Return [X, Y] of the center of cell containing provided text 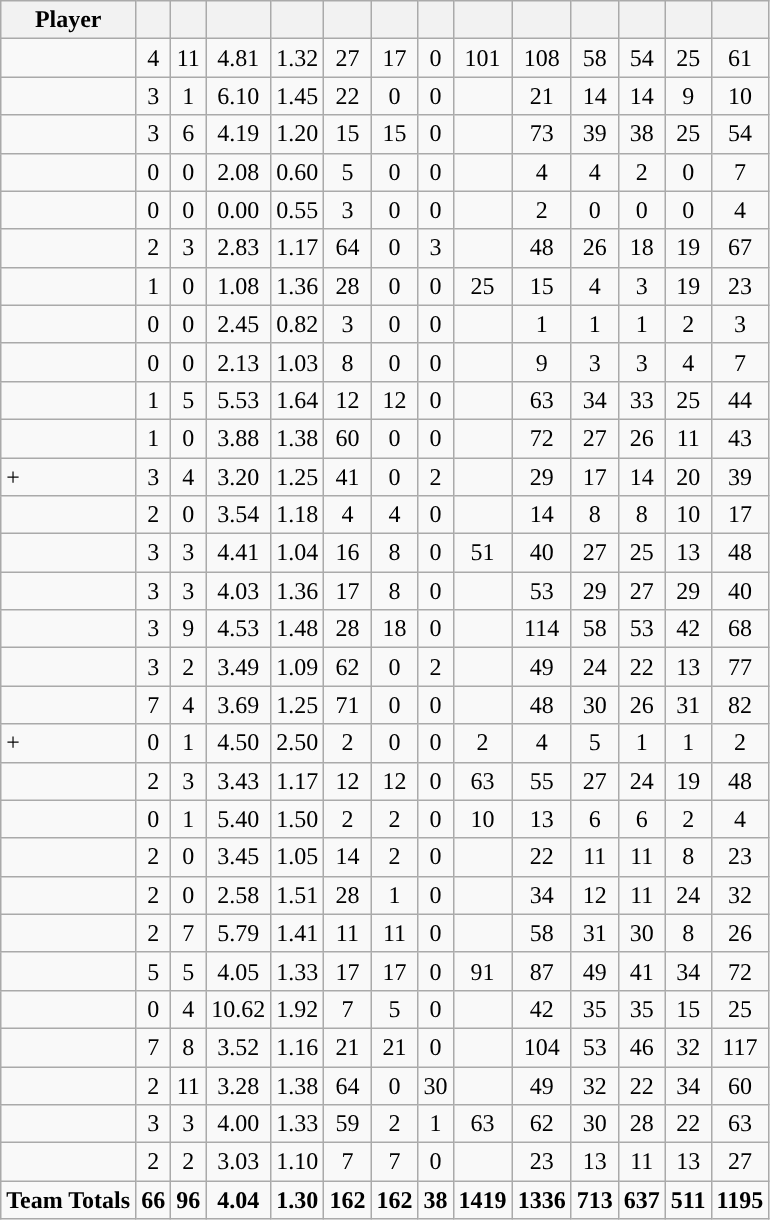
3.52 [238, 1047]
33 [642, 400]
43 [740, 438]
637 [642, 1200]
59 [348, 1124]
51 [482, 553]
3.43 [238, 781]
3.88 [238, 438]
2.58 [238, 895]
713 [594, 1200]
511 [688, 1200]
1.51 [298, 895]
4.53 [238, 629]
2.50 [298, 743]
16 [348, 553]
44 [740, 400]
1.05 [298, 857]
1.16 [298, 1047]
3.20 [238, 477]
3.03 [238, 1162]
87 [542, 971]
4.81 [238, 58]
108 [542, 58]
1.45 [298, 96]
1.30 [298, 1200]
67 [740, 248]
77 [740, 667]
82 [740, 705]
4.05 [238, 971]
4.00 [238, 1124]
3.49 [238, 667]
2.45 [238, 324]
3.69 [238, 705]
117 [740, 1047]
3.54 [238, 515]
0.60 [298, 172]
1419 [482, 1200]
1.92 [298, 1009]
1.20 [298, 134]
1.18 [298, 515]
96 [188, 1200]
1.04 [298, 553]
4.04 [238, 1200]
55 [542, 781]
1.50 [298, 819]
1.64 [298, 400]
66 [154, 1200]
2.83 [238, 248]
0.82 [298, 324]
1336 [542, 1200]
1195 [740, 1200]
1.48 [298, 629]
46 [642, 1047]
1.10 [298, 1162]
68 [740, 629]
3.45 [238, 857]
4.03 [238, 591]
2.13 [238, 362]
1.32 [298, 58]
6.10 [238, 96]
104 [542, 1047]
10.62 [238, 1009]
20 [688, 477]
Team Totals [68, 1200]
4.41 [238, 553]
0.00 [238, 210]
5.79 [238, 933]
3.28 [238, 1085]
1.41 [298, 933]
5.53 [238, 400]
0.55 [298, 210]
1.08 [238, 286]
101 [482, 58]
1.09 [298, 667]
71 [348, 705]
114 [542, 629]
5.40 [238, 819]
73 [542, 134]
91 [482, 971]
2.08 [238, 172]
1.03 [298, 362]
4.50 [238, 743]
61 [740, 58]
Player [68, 20]
4.19 [238, 134]
